Pinpoint the cell where the given text exists, returning its (X, Y) midpoint coordinate. 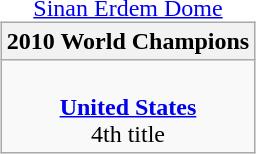
United States4th title (128, 106)
2010 World Champions (128, 41)
